Search for the cell housing the specified text and yield its [x, y] center coordinate. 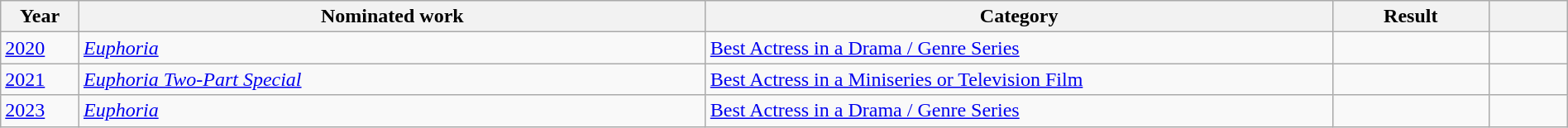
Best Actress in a Miniseries or Television Film [1019, 79]
Nominated work [392, 17]
Category [1019, 17]
Year [40, 17]
2021 [40, 79]
Result [1411, 17]
Euphoria Two-Part Special [392, 79]
2023 [40, 111]
2020 [40, 48]
